Determine the (X, Y) coordinate at the center of the cell enclosing the given text.  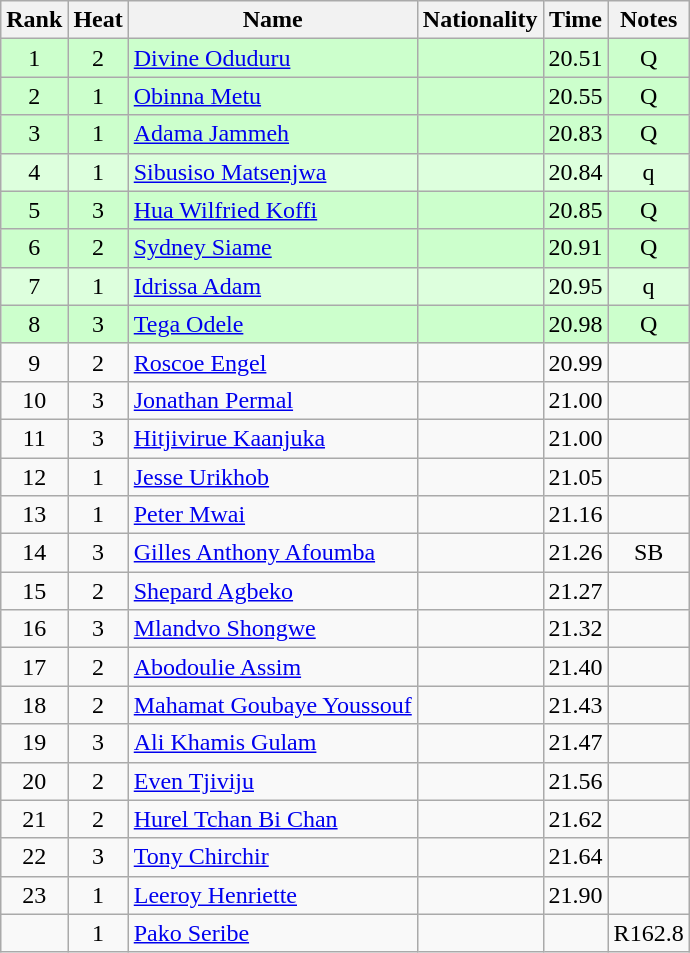
21.05 (576, 477)
18 (34, 705)
21.32 (576, 629)
Hurel Tchan Bi Chan (272, 819)
6 (34, 248)
Heat (98, 20)
17 (34, 667)
Roscoe Engel (272, 362)
20.99 (576, 362)
Mlandvo Shongwe (272, 629)
Hitjivirue Kaanjuka (272, 438)
Peter Mwai (272, 515)
Jesse Urikhob (272, 477)
19 (34, 743)
20.55 (576, 96)
Leeroy Henriette (272, 895)
12 (34, 477)
20 (34, 781)
Divine Oduduru (272, 58)
22 (34, 857)
Sydney Siame (272, 248)
Adama Jammeh (272, 134)
Tega Odele (272, 324)
8 (34, 324)
Idrissa Adam (272, 286)
Name (272, 20)
Sibusiso Matsenjwa (272, 172)
20.51 (576, 58)
5 (34, 210)
21.62 (576, 819)
21.40 (576, 667)
20.85 (576, 210)
Nationality (480, 20)
4 (34, 172)
20.84 (576, 172)
21.56 (576, 781)
Jonathan Permal (272, 400)
21.16 (576, 515)
Hua Wilfried Koffi (272, 210)
20.98 (576, 324)
21 (34, 819)
21.27 (576, 591)
Abodoulie Assim (272, 667)
15 (34, 591)
20.83 (576, 134)
Obinna Metu (272, 96)
Even Tjiviju (272, 781)
Rank (34, 20)
21.47 (576, 743)
Ali Khamis Gulam (272, 743)
Time (576, 20)
16 (34, 629)
21.64 (576, 857)
21.90 (576, 895)
14 (34, 553)
7 (34, 286)
21.43 (576, 705)
21.26 (576, 553)
Gilles Anthony Afoumba (272, 553)
SB (648, 553)
Pako Seribe (272, 933)
20.95 (576, 286)
Tony Chirchir (272, 857)
13 (34, 515)
Shepard Agbeko (272, 591)
9 (34, 362)
11 (34, 438)
Notes (648, 20)
10 (34, 400)
23 (34, 895)
Mahamat Goubaye Youssouf (272, 705)
20.91 (576, 248)
R162.8 (648, 933)
